Search for the cell housing the specified text and yield its (X, Y) center coordinate. 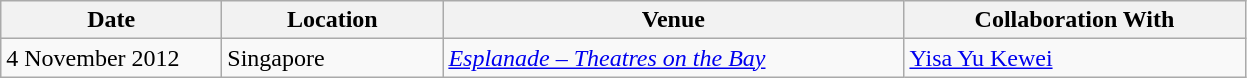
Yisa Yu Kewei (1074, 58)
Date (112, 20)
Collaboration With (1074, 20)
Location (332, 20)
Esplanade – Theatres on the Bay (674, 58)
4 November 2012 (112, 58)
Singapore (332, 58)
Venue (674, 20)
